For the text-containing cell, return its midpoint in [x, y] coordinate format. 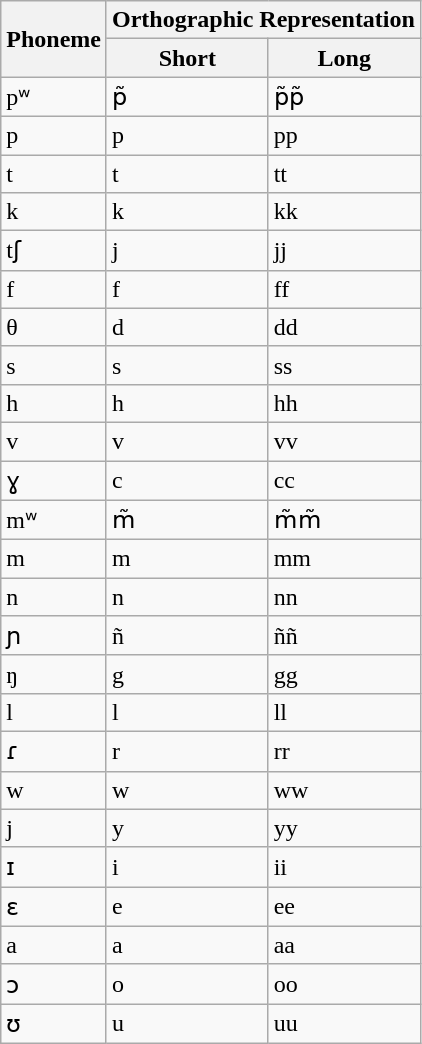
pʷ [54, 97]
ñ [187, 636]
vv [344, 441]
Orthographic Representation [263, 20]
ʊ [54, 1024]
ee [344, 907]
e [187, 907]
yy [344, 828]
ññ [344, 636]
mʷ [54, 520]
hh [344, 403]
r [187, 751]
y [187, 828]
u [187, 1024]
ll [344, 712]
ɣ [54, 480]
pp [344, 135]
rr [344, 751]
jj [344, 251]
mm [344, 559]
cc [344, 480]
ɔ [54, 984]
ɛ [54, 907]
tt [344, 173]
ɲ [54, 636]
kk [344, 212]
ss [344, 365]
uu [344, 1024]
Phoneme [54, 39]
Short [187, 58]
p̃ [187, 97]
i [187, 867]
ɾ [54, 751]
ff [344, 289]
c [187, 480]
θ [54, 327]
nn [344, 597]
ii [344, 867]
oo [344, 984]
ww [344, 790]
g [187, 674]
ɪ [54, 867]
o [187, 984]
ŋ [54, 674]
d [187, 327]
m̃m̃ [344, 520]
aa [344, 945]
dd [344, 327]
p̃p̃ [344, 97]
gg [344, 674]
m̃ [187, 520]
Long [344, 58]
tʃ [54, 251]
